For the text-containing cell, return its midpoint in [x, y] coordinate format. 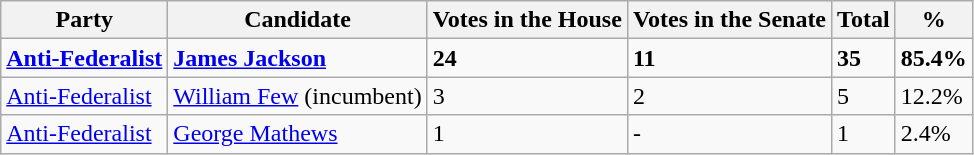
Candidate [298, 20]
85.4% [934, 58]
Total [864, 20]
Votes in the Senate [729, 20]
35 [864, 58]
% [934, 20]
11 [729, 58]
James Jackson [298, 58]
Votes in the House [527, 20]
William Few (incumbent) [298, 96]
5 [864, 96]
2.4% [934, 134]
George Mathews [298, 134]
- [729, 134]
24 [527, 58]
2 [729, 96]
12.2% [934, 96]
Party [84, 20]
3 [527, 96]
